Detect which cell encompasses the target text, then output its [x, y] center coordinate. 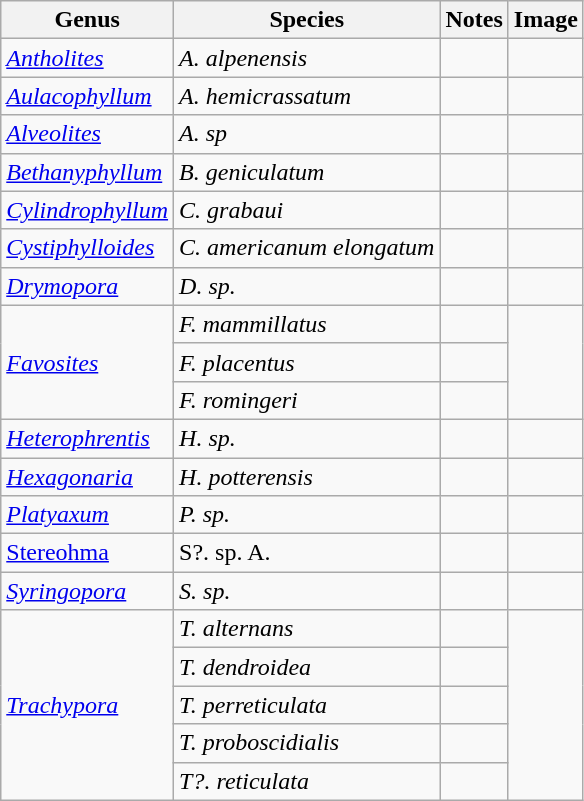
S?. sp. A. [307, 553]
P. sp. [307, 515]
Trachypora [88, 705]
B. geniculatum [307, 172]
Bethanyphyllum [88, 172]
F. placentus [307, 362]
Cystiphylloides [88, 248]
Cylindrophyllum [88, 210]
T?. reticulata [307, 781]
Heterophrentis [88, 438]
C. americanum elongatum [307, 248]
C. grabaui [307, 210]
Stereohma [88, 553]
T. proboscidialis [307, 743]
Species [307, 20]
H. potterensis [307, 477]
A. hemicrassatum [307, 96]
Genus [88, 20]
Favosites [88, 362]
H. sp. [307, 438]
T. perreticulata [307, 705]
D. sp. [307, 286]
Aulacophyllum [88, 96]
A. alpenensis [307, 58]
Antholites [88, 58]
A. sp [307, 134]
Image [546, 20]
T. alternans [307, 629]
Alveolites [88, 134]
Syringopora [88, 591]
T. dendroidea [307, 667]
S. sp. [307, 591]
F. mammillatus [307, 324]
F. romingeri [307, 400]
Notes [474, 20]
Hexagonaria [88, 477]
Drymopora [88, 286]
Platyaxum [88, 515]
